Return the (X, Y) coordinate for the center point of the cell that contains the specified text.  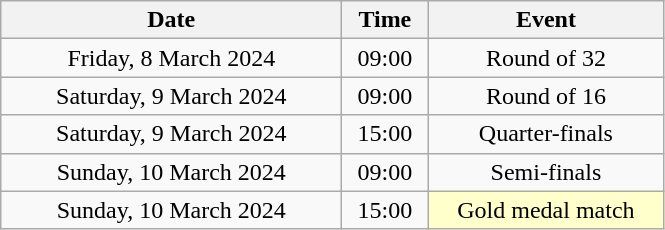
Gold medal match (546, 210)
Date (172, 20)
Quarter-finals (546, 134)
Round of 16 (546, 96)
Event (546, 20)
Semi-finals (546, 172)
Time (385, 20)
Friday, 8 March 2024 (172, 58)
Round of 32 (546, 58)
